Extract the (x, y) coordinate from the center of the cell holding the provided text.  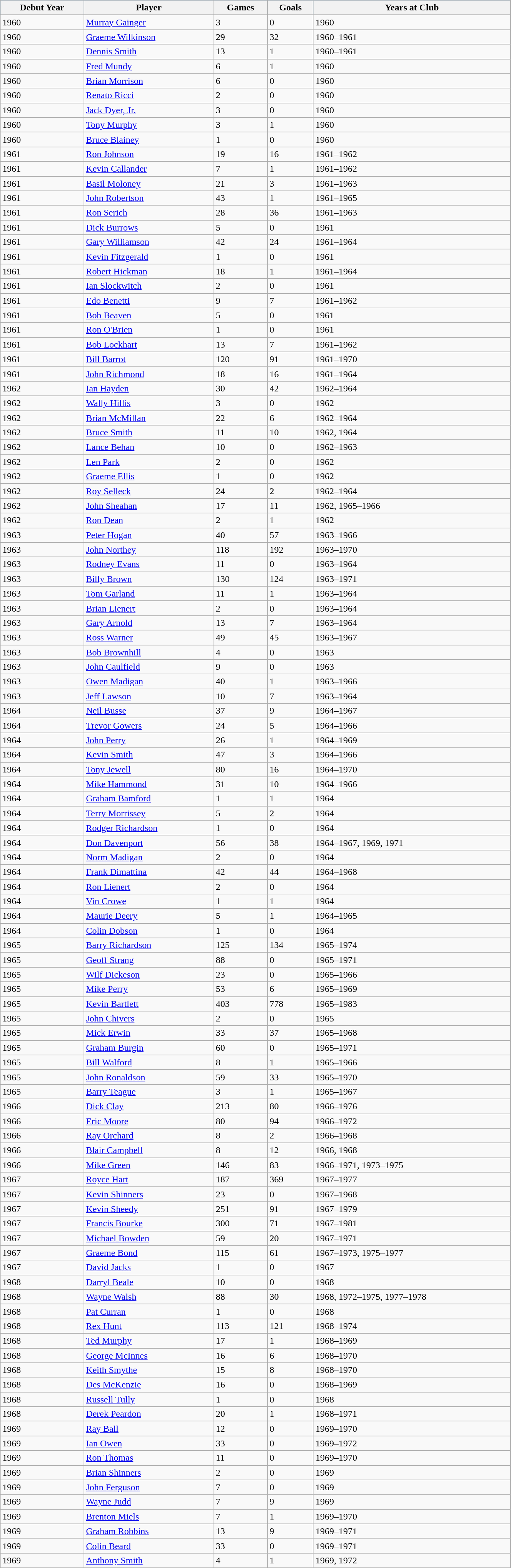
Bruce Blainey (149, 139)
John Caulfield (149, 667)
Gary Williamson (149, 242)
1965–1968 (412, 1033)
1969–1972 (412, 1443)
Blair Campbell (149, 1150)
53 (240, 989)
Tom Garland (149, 593)
Peter Hogan (149, 535)
Jack Dyer, Jr. (149, 110)
Ted Murphy (149, 1341)
1968, 1972–1975, 1977–1978 (412, 1297)
Kevin Fitzgerald (149, 257)
Edo Benetti (149, 301)
Norm Madigan (149, 857)
Mike Perry (149, 989)
Gary Arnold (149, 623)
Brian Morrison (149, 81)
Wilf Dickeson (149, 975)
Colin Beard (149, 1546)
Owen Madigan (149, 682)
Mick Erwin (149, 1033)
Tony Murphy (149, 125)
Ron Dean (149, 520)
124 (290, 579)
1961–1970 (412, 359)
John Perry (149, 740)
118 (240, 550)
Brenton Miels (149, 1516)
Anthony Smith (149, 1560)
John Chivers (149, 1018)
36 (290, 213)
Goals (290, 8)
Terry Morrissey (149, 813)
Brian McMillan (149, 418)
Ron Johnson (149, 154)
1963–1967 (412, 637)
Dennis Smith (149, 52)
Vin Crowe (149, 901)
Frank Dimattina (149, 872)
1965–1970 (412, 1077)
Francis Bourke (149, 1224)
Player (149, 8)
1964–1967, 1969, 1971 (412, 843)
22 (240, 418)
Graeme Ellis (149, 476)
Graeme Bond (149, 1253)
Dick Clay (149, 1106)
Graham Burgin (149, 1048)
56 (240, 843)
Kevin Sheedy (149, 1209)
Billy Brown (149, 579)
Wayne Judd (149, 1502)
Wayne Walsh (149, 1297)
115 (240, 1253)
1964–1969 (412, 740)
1967–1973, 1975–1977 (412, 1253)
Ron Thomas (149, 1458)
1966–1976 (412, 1106)
1964–1967 (412, 711)
Ron O'Brien (149, 330)
57 (290, 535)
Des McKenzie (149, 1385)
Ron Lienert (149, 886)
Kevin Smith (149, 755)
Kevin Bartlett (149, 1004)
1965–1974 (412, 945)
1966–1972 (412, 1121)
Graeme Wilkinson (149, 37)
Roy Selleck (149, 491)
Royce Hart (149, 1180)
John Robertson (149, 198)
Ian Slockwitch (149, 286)
113 (240, 1326)
21 (240, 184)
Brian Lienert (149, 608)
94 (290, 1121)
134 (290, 945)
1964–1970 (412, 769)
121 (290, 1326)
47 (240, 755)
Trevor Gowers (149, 725)
Pat Curran (149, 1311)
Derek Peardon (149, 1414)
Michael Bowden (149, 1238)
1965–1967 (412, 1092)
1965–1983 (412, 1004)
Don Davenport (149, 843)
1962, 1965–1966 (412, 506)
125 (240, 945)
Darryl Beale (149, 1282)
130 (240, 579)
Barry Teague (149, 1092)
Ross Warner (149, 637)
120 (240, 359)
29 (240, 37)
Ian Owen (149, 1443)
187 (240, 1180)
Tony Jewell (149, 769)
38 (290, 843)
Bob Brownhill (149, 652)
Bruce Smith (149, 433)
Ian Hayden (149, 388)
1963–1970 (412, 550)
1967–1981 (412, 1224)
1964–1965 (412, 916)
Games (240, 8)
Graham Bamford (149, 799)
Neil Busse (149, 711)
1962–1963 (412, 447)
Len Park (149, 462)
15 (240, 1370)
1961–1965 (412, 198)
251 (240, 1209)
Years at Club (412, 8)
71 (290, 1224)
Lance Behan (149, 447)
Basil Moloney (149, 184)
John Ronaldson (149, 1077)
1966, 1968 (412, 1150)
213 (240, 1106)
19 (240, 154)
1967–1971 (412, 1238)
Ron Serich (149, 213)
1965–1969 (412, 989)
John Ferguson (149, 1487)
Fred Mundy (149, 66)
1967–1979 (412, 1209)
Robert Hickman (149, 271)
Bob Lockhart (149, 344)
49 (240, 637)
28 (240, 213)
Colin Dobson (149, 931)
1967–1968 (412, 1194)
Ray Orchard (149, 1136)
Barry Richardson (149, 945)
Mike Hammond (149, 784)
Dick Burrows (149, 227)
146 (240, 1165)
192 (290, 550)
George McInnes (149, 1355)
Rex Hunt (149, 1326)
1966–1971, 1973–1975 (412, 1165)
Keith Smythe (149, 1370)
Debut Year (42, 8)
Russell Tully (149, 1399)
778 (290, 1004)
John Sheahan (149, 506)
David Jacks (149, 1267)
1966–1968 (412, 1136)
John Northey (149, 550)
Renato Ricci (149, 95)
1968–1974 (412, 1326)
403 (240, 1004)
1969, 1972 (412, 1560)
Graham Robbins (149, 1531)
Kevin Callander (149, 169)
John Richmond (149, 374)
1962, 1964 (412, 433)
300 (240, 1224)
1964–1968 (412, 872)
31 (240, 784)
Brian Shinners (149, 1473)
Rodney Evans (149, 564)
Geoff Strang (149, 960)
32 (290, 37)
Eric Moore (149, 1121)
61 (290, 1253)
Wally Hillis (149, 403)
60 (240, 1048)
Mike Green (149, 1165)
44 (290, 872)
26 (240, 740)
Murray Gainger (149, 22)
45 (290, 637)
Bob Beaven (149, 315)
1968–1971 (412, 1414)
43 (240, 198)
Maurie Deery (149, 916)
1967–1977 (412, 1180)
369 (290, 1180)
1963–1971 (412, 579)
Ray Ball (149, 1429)
Bill Walford (149, 1062)
Bill Barrot (149, 359)
83 (290, 1165)
Rodger Richardson (149, 828)
Kevin Shinners (149, 1194)
Jeff Lawson (149, 696)
